Locate the cell with the specified text and output its (x, y) center coordinate. 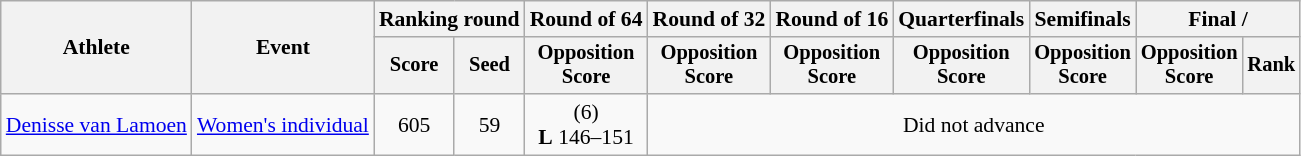
Semifinals (1082, 19)
Event (283, 48)
Rank (1271, 66)
Athlete (96, 48)
Score (414, 66)
Women's individual (283, 124)
Did not advance (974, 124)
Quarterfinals (961, 19)
Ranking round (450, 19)
59 (489, 124)
Round of 64 (586, 19)
Round of 16 (832, 19)
Seed (489, 66)
Round of 32 (708, 19)
Final / (1218, 19)
Denisse van Lamoen (96, 124)
(6)L 146–151 (586, 124)
605 (414, 124)
